Pinpoint the cell where the given text exists, returning its (x, y) midpoint coordinate. 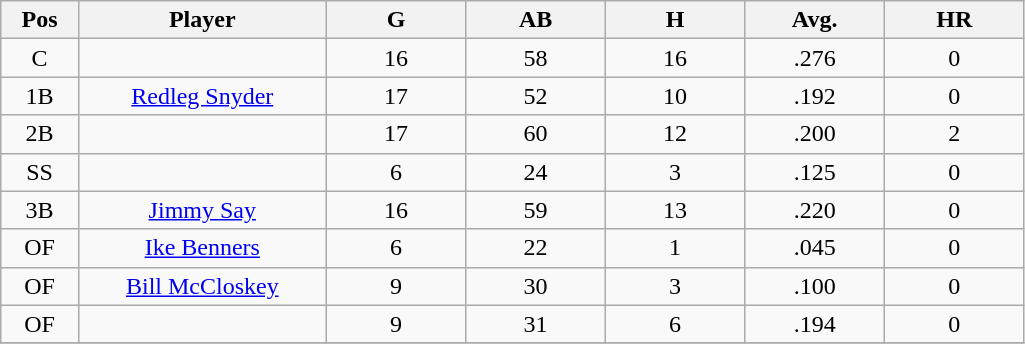
52 (536, 96)
1 (675, 248)
Avg. (815, 20)
Jimmy Say (202, 210)
24 (536, 172)
.200 (815, 134)
.194 (815, 324)
Redleg Snyder (202, 96)
.276 (815, 58)
HR (954, 20)
.192 (815, 96)
H (675, 20)
3B (40, 210)
12 (675, 134)
Pos (40, 20)
2B (40, 134)
.100 (815, 286)
SS (40, 172)
60 (536, 134)
.045 (815, 248)
Player (202, 20)
Ike Benners (202, 248)
1B (40, 96)
Bill McCloskey (202, 286)
10 (675, 96)
13 (675, 210)
AB (536, 20)
59 (536, 210)
G (396, 20)
C (40, 58)
.125 (815, 172)
2 (954, 134)
.220 (815, 210)
30 (536, 286)
31 (536, 324)
22 (536, 248)
58 (536, 58)
